Return [x, y] of the center of cell containing provided text 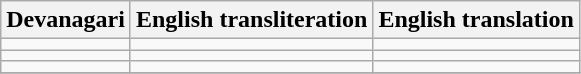
English transliteration [251, 20]
English translation [476, 20]
Devanagari [66, 20]
